Identify which cell holds the provided text, then report its (X, Y) central coordinate. 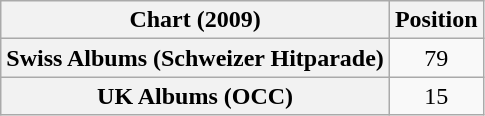
15 (436, 96)
Chart (2009) (196, 20)
79 (436, 58)
Position (436, 20)
Swiss Albums (Schweizer Hitparade) (196, 58)
UK Albums (OCC) (196, 96)
